Return [X, Y] of the center of cell containing provided text 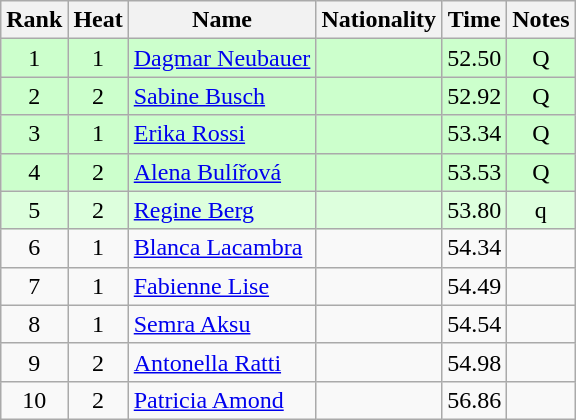
8 [34, 324]
53.80 [474, 210]
52.92 [474, 96]
Blanca Lacambra [222, 248]
Regine Berg [222, 210]
Time [474, 20]
6 [34, 248]
56.86 [474, 400]
Name [222, 20]
54.98 [474, 362]
3 [34, 134]
Rank [34, 20]
54.49 [474, 286]
54.34 [474, 248]
Heat [98, 20]
54.54 [474, 324]
Dagmar Neubauer [222, 58]
Notes [541, 20]
Sabine Busch [222, 96]
9 [34, 362]
52.50 [474, 58]
Fabienne Lise [222, 286]
Alena Bulířová [222, 172]
Nationality [379, 20]
7 [34, 286]
5 [34, 210]
10 [34, 400]
Patricia Amond [222, 400]
Erika Rossi [222, 134]
53.34 [474, 134]
q [541, 210]
Antonella Ratti [222, 362]
4 [34, 172]
53.53 [474, 172]
Semra Aksu [222, 324]
